From the cell containing the given text, extract its center point as [X, Y] coordinate. 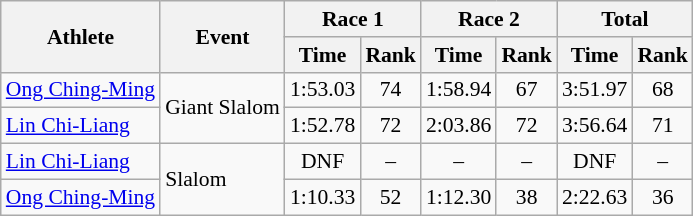
Slalom [222, 180]
Athlete [80, 36]
1:52.78 [322, 126]
74 [390, 90]
Event [222, 36]
Total [625, 19]
1:10.33 [322, 197]
Race 2 [489, 19]
2:22.63 [594, 197]
1:12.30 [458, 197]
Giant Slalom [222, 108]
71 [662, 126]
1:53.03 [322, 90]
Race 1 [353, 19]
68 [662, 90]
2:03.86 [458, 126]
1:58.94 [458, 90]
38 [526, 197]
3:56.64 [594, 126]
52 [390, 197]
36 [662, 197]
3:51.97 [594, 90]
67 [526, 90]
